Scan for the cell matching the given text and deliver its (X, Y) coordinate at center. 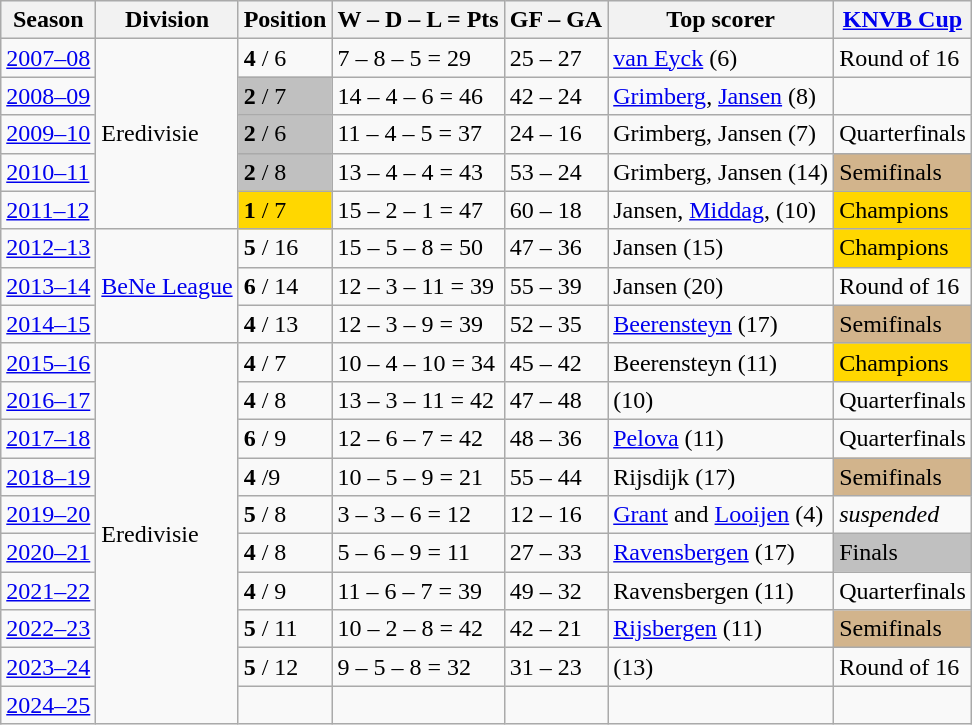
Grimberg, Jansen (14) (721, 172)
W – D – L = Pts (418, 20)
5 / 12 (285, 667)
Division (167, 20)
53 – 24 (556, 172)
2015–16 (48, 362)
5 / 8 (285, 515)
15 – 2 – 1 = 47 (418, 210)
2024–25 (48, 705)
2016–17 (48, 400)
Top scorer (721, 20)
6 / 14 (285, 286)
van Eyck (6) (721, 58)
4 / 13 (285, 324)
2008–09 (48, 96)
5 / 16 (285, 248)
31 – 23 (556, 667)
12 – 6 – 7 = 42 (418, 438)
Grimberg, Jansen (8) (721, 96)
42 – 21 (556, 629)
4 / 9 (285, 591)
13 – 3 – 11 = 42 (418, 400)
49 – 32 (556, 591)
45 – 42 (556, 362)
2020–21 (48, 553)
52 – 35 (556, 324)
4 / 7 (285, 362)
Rijsdijk (17) (721, 477)
2011–12 (48, 210)
12 – 16 (556, 515)
25 – 27 (556, 58)
2009–10 (48, 134)
(10) (721, 400)
Position (285, 20)
2007–08 (48, 58)
2010–11 (48, 172)
27 – 33 (556, 553)
42 – 24 (556, 96)
2014–15 (48, 324)
11 – 4 – 5 = 37 (418, 134)
5 / 11 (285, 629)
14 – 4 – 6 = 46 (418, 96)
Beerensteyn (11) (721, 362)
Jansen (20) (721, 286)
Jansen (15) (721, 248)
2017–18 (48, 438)
Jansen, Middag, (10) (721, 210)
15 – 5 – 8 = 50 (418, 248)
Beerensteyn (17) (721, 324)
Grimberg, Jansen (7) (721, 134)
Pelova (11) (721, 438)
24 – 16 (556, 134)
5 – 6 – 9 = 11 (418, 553)
Grant and Looijen (4) (721, 515)
11 – 6 – 7 = 39 (418, 591)
48 – 36 (556, 438)
13 – 4 – 4 = 43 (418, 172)
2021–22 (48, 591)
55 – 44 (556, 477)
2 / 8 (285, 172)
2 / 6 (285, 134)
12 – 3 – 11 = 39 (418, 286)
9 – 5 – 8 = 32 (418, 667)
2023–24 (48, 667)
7 – 8 – 5 = 29 (418, 58)
Season (48, 20)
2022–23 (48, 629)
suspended (903, 515)
2018–19 (48, 477)
47 – 48 (556, 400)
10 – 4 – 10 = 34 (418, 362)
(13) (721, 667)
2019–20 (48, 515)
BeNe League (167, 286)
2 / 7 (285, 96)
Finals (903, 553)
6 / 9 (285, 438)
KNVB Cup (903, 20)
4 /9 (285, 477)
4 / 6 (285, 58)
55 – 39 (556, 286)
2013–14 (48, 286)
10 – 5 – 9 = 21 (418, 477)
GF – GA (556, 20)
Ravensbergen (17) (721, 553)
2012–13 (48, 248)
10 – 2 – 8 = 42 (418, 629)
Rijsbergen (11) (721, 629)
12 – 3 – 9 = 39 (418, 324)
60 – 18 (556, 210)
47 – 36 (556, 248)
3 – 3 – 6 = 12 (418, 515)
1 / 7 (285, 210)
Ravensbergen (11) (721, 591)
